Locate the cell with the specified text and output its [x, y] center coordinate. 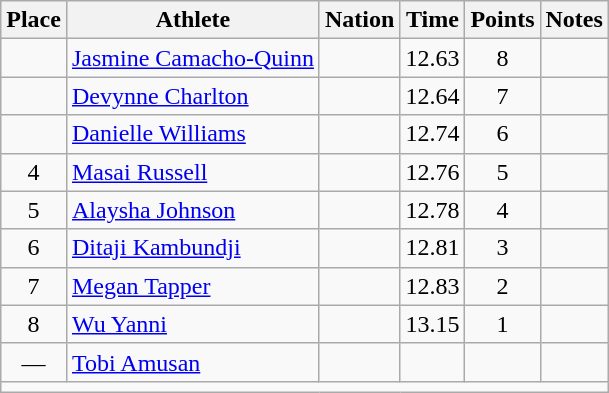
3 [502, 248]
Tobi Amusan [192, 362]
Points [502, 20]
Place [34, 20]
Danielle Williams [192, 134]
12.81 [432, 248]
12.74 [432, 134]
12.83 [432, 286]
13.15 [432, 324]
Athlete [192, 20]
Time [432, 20]
12.78 [432, 210]
Masai Russell [192, 172]
12.76 [432, 172]
Wu Yanni [192, 324]
Notes [574, 20]
Alaysha Johnson [192, 210]
1 [502, 324]
Nation [359, 20]
— [34, 362]
Ditaji Kambundji [192, 248]
Jasmine Camacho-Quinn [192, 58]
12.64 [432, 96]
12.63 [432, 58]
Megan Tapper [192, 286]
Devynne Charlton [192, 96]
2 [502, 286]
